Identify which cell holds the provided text, then report its (x, y) central coordinate. 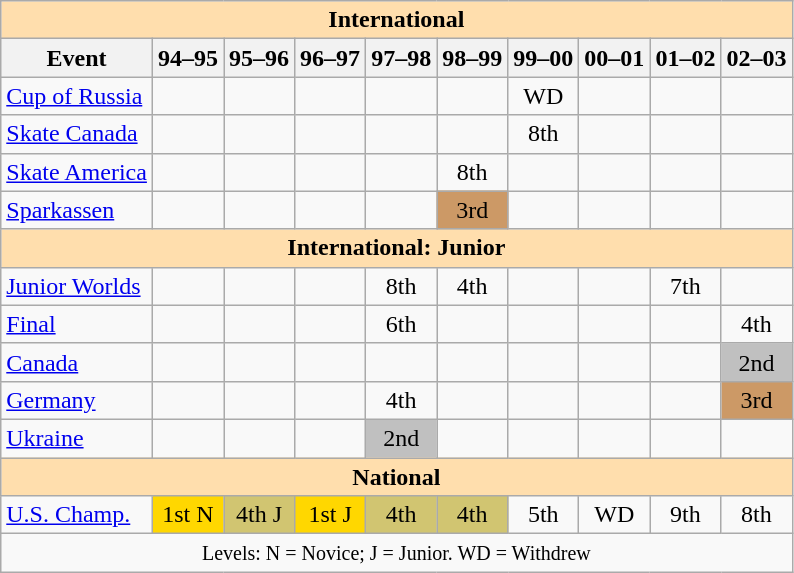
Levels: N = Novice; J = Junior. WD = Withdrew (396, 553)
02–03 (756, 58)
95–96 (260, 58)
Skate Canada (77, 134)
International: Junior (396, 248)
5th (544, 515)
Ukraine (77, 438)
1st N (188, 515)
99–00 (544, 58)
International (396, 20)
Junior Worlds (77, 286)
4th J (260, 515)
7th (686, 286)
Final (77, 324)
01–02 (686, 58)
Cup of Russia (77, 96)
94–95 (188, 58)
98–99 (472, 58)
National (396, 477)
Sparkassen (77, 210)
U.S. Champ. (77, 515)
Event (77, 58)
1st J (330, 515)
6th (402, 324)
00–01 (614, 58)
Germany (77, 400)
97–98 (402, 58)
Canada (77, 362)
96–97 (330, 58)
9th (686, 515)
Skate America (77, 172)
